Find where the given text appears and provide that cell's center as [x, y] coordinate. 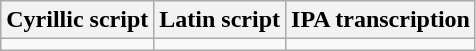
Cyrillic script [78, 20]
Latin script [220, 20]
IPA transcription [381, 20]
